Extract the [x, y] coordinate from the center of the cell holding the provided text.  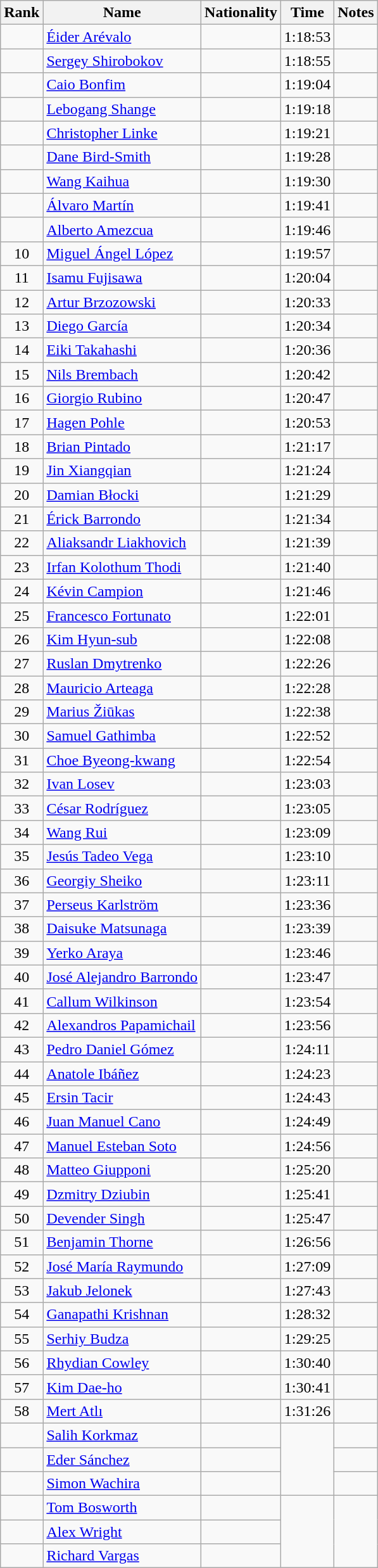
37 [22, 905]
1:22:01 [307, 615]
César Rodríguez [122, 808]
1:29:25 [307, 1339]
1:26:56 [307, 1242]
Dzmitry Dziubin [122, 1194]
42 [22, 1025]
Dane Bird-Smith [122, 157]
Mert Atlı [122, 1411]
1:20:33 [307, 302]
51 [22, 1242]
1:21:24 [307, 471]
1:18:55 [307, 61]
Kim Dae-ho [122, 1387]
1:23:05 [307, 808]
1:23:09 [307, 832]
Aliaksandr Liakhovich [122, 543]
1:23:10 [307, 857]
31 [22, 760]
Jin Xiangqian [122, 471]
19 [22, 471]
1:21:34 [307, 519]
Kim Hyun-sub [122, 639]
28 [22, 687]
Yerko Araya [122, 953]
1:21:29 [307, 495]
1:31:26 [307, 1411]
32 [22, 784]
1:25:41 [307, 1194]
Wang Rui [122, 832]
Time [307, 13]
17 [22, 423]
Brian Pintado [122, 447]
Wang Kaihua [122, 181]
1:25:20 [307, 1170]
46 [22, 1122]
1:23:39 [307, 929]
Marius Žiūkas [122, 712]
Nationality [241, 13]
Ersin Tacir [122, 1098]
49 [22, 1194]
35 [22, 857]
Tom Bosworth [122, 1508]
27 [22, 663]
36 [22, 881]
1:27:09 [307, 1266]
Éider Arévalo [122, 37]
Perseus Karlström [122, 905]
Serhiy Budza [122, 1339]
1:19:57 [307, 253]
1:23:36 [307, 905]
Richard Vargas [122, 1556]
26 [22, 639]
Ruslan Dmytrenko [122, 663]
58 [22, 1411]
47 [22, 1146]
Sergey Shirobokov [122, 61]
Giorgio Rubino [122, 398]
Jakub Jelonek [122, 1291]
1:18:53 [307, 37]
Rhydian Cowley [122, 1363]
1:24:11 [307, 1049]
22 [22, 543]
Manuel Esteban Soto [122, 1146]
20 [22, 495]
Christopher Linke [122, 133]
José María Raymundo [122, 1266]
1:23:03 [307, 784]
34 [22, 832]
Benjamin Thorne [122, 1242]
33 [22, 808]
39 [22, 953]
1:20:34 [307, 326]
Nils Brembach [122, 374]
Daisuke Matsunaga [122, 929]
Alex Wright [122, 1532]
1:19:30 [307, 181]
Samuel Gathimba [122, 736]
1:19:28 [307, 157]
Rank [22, 13]
13 [22, 326]
30 [22, 736]
Matteo Giupponi [122, 1170]
Jesús Tadeo Vega [122, 857]
24 [22, 591]
1:20:42 [307, 374]
1:27:43 [307, 1291]
Choe Byeong-kwang [122, 760]
1:24:49 [307, 1122]
Diego García [122, 326]
23 [22, 567]
Pedro Daniel Gómez [122, 1049]
Ivan Losev [122, 784]
Simon Wachira [122, 1484]
1:25:47 [307, 1218]
1:23:47 [307, 977]
1:20:53 [307, 423]
1:24:23 [307, 1074]
1:30:41 [307, 1387]
1:19:46 [307, 229]
José Alejandro Barrondo [122, 977]
43 [22, 1049]
40 [22, 977]
Ganapathi Krishnan [122, 1315]
1:21:39 [307, 543]
21 [22, 519]
38 [22, 929]
45 [22, 1098]
1:20:36 [307, 350]
53 [22, 1291]
1:20:04 [307, 277]
16 [22, 398]
Devender Singh [122, 1218]
Lebogang Shange [122, 109]
57 [22, 1387]
1:23:11 [307, 881]
29 [22, 712]
1:22:08 [307, 639]
Hagen Pohle [122, 423]
Notes [356, 13]
25 [22, 615]
Artur Brzozowski [122, 302]
Mauricio Arteaga [122, 687]
48 [22, 1170]
Eiki Takahashi [122, 350]
Anatole Ibáñez [122, 1074]
14 [22, 350]
1:24:56 [307, 1146]
1:22:26 [307, 663]
11 [22, 277]
Miguel Ángel López [122, 253]
1:19:21 [307, 133]
1:22:28 [307, 687]
1:23:54 [307, 1001]
Juan Manuel Cano [122, 1122]
Salih Korkmaz [122, 1435]
1:28:32 [307, 1315]
Álvaro Martín [122, 205]
1:22:54 [307, 760]
54 [22, 1315]
10 [22, 253]
1:19:41 [307, 205]
1:19:04 [307, 85]
1:20:47 [307, 398]
Irfan Kolothum Thodi [122, 567]
1:21:40 [307, 567]
15 [22, 374]
Érick Barrondo [122, 519]
1:22:52 [307, 736]
44 [22, 1074]
Kévin Campion [122, 591]
Alberto Amezcua [122, 229]
Alexandros Papamichail [122, 1025]
1:30:40 [307, 1363]
Eder Sánchez [122, 1459]
1:24:43 [307, 1098]
52 [22, 1266]
Isamu Fujisawa [122, 277]
Georgiy Sheiko [122, 881]
Damian Błocki [122, 495]
41 [22, 1001]
56 [22, 1363]
55 [22, 1339]
1:23:46 [307, 953]
Francesco Fortunato [122, 615]
1:21:46 [307, 591]
50 [22, 1218]
18 [22, 447]
1:23:56 [307, 1025]
Callum Wilkinson [122, 1001]
1:19:18 [307, 109]
1:21:17 [307, 447]
12 [22, 302]
1:22:38 [307, 712]
Name [122, 13]
Caio Bonfim [122, 85]
